Locate the cell with the specified text and output its [x, y] center coordinate. 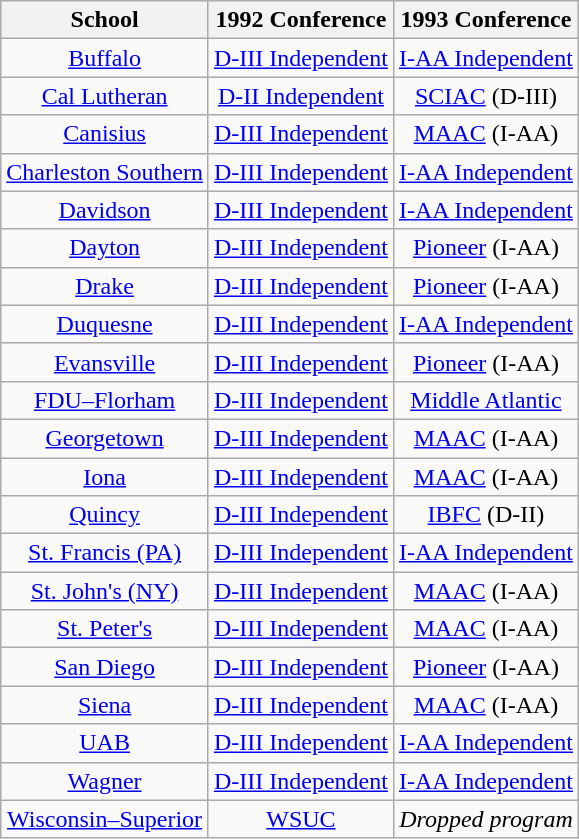
Dayton [105, 248]
SCIAC (D-III) [486, 96]
WSUC [300, 819]
Dropped program [486, 819]
1993 Conference [486, 20]
Cal Lutheran [105, 96]
Quincy [105, 515]
Middle Atlantic [486, 400]
IBFC (D-II) [486, 515]
St. Peter's [105, 629]
Davidson [105, 210]
1992 Conference [300, 20]
Charleston Southern [105, 172]
Wisconsin–Superior [105, 819]
Siena [105, 705]
Wagner [105, 781]
Buffalo [105, 58]
Iona [105, 477]
Canisius [105, 134]
Drake [105, 286]
D-II Independent [300, 96]
St. Francis (PA) [105, 553]
St. John's (NY) [105, 591]
School [105, 20]
Georgetown [105, 438]
FDU–Florham [105, 400]
Duquesne [105, 324]
Evansville [105, 362]
UAB [105, 743]
San Diego [105, 667]
